Pinpoint the cell where the given text exists, returning its [X, Y] midpoint coordinate. 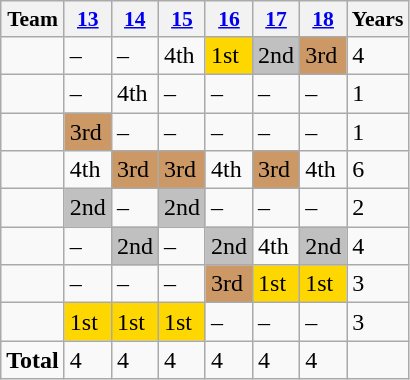
Team [33, 19]
Years [378, 19]
6 [378, 170]
15 [182, 19]
18 [324, 19]
13 [88, 19]
14 [134, 19]
16 [228, 19]
2 [378, 208]
17 [276, 19]
Total [33, 360]
